Find where the given text appears and provide that cell's center as (x, y) coordinate. 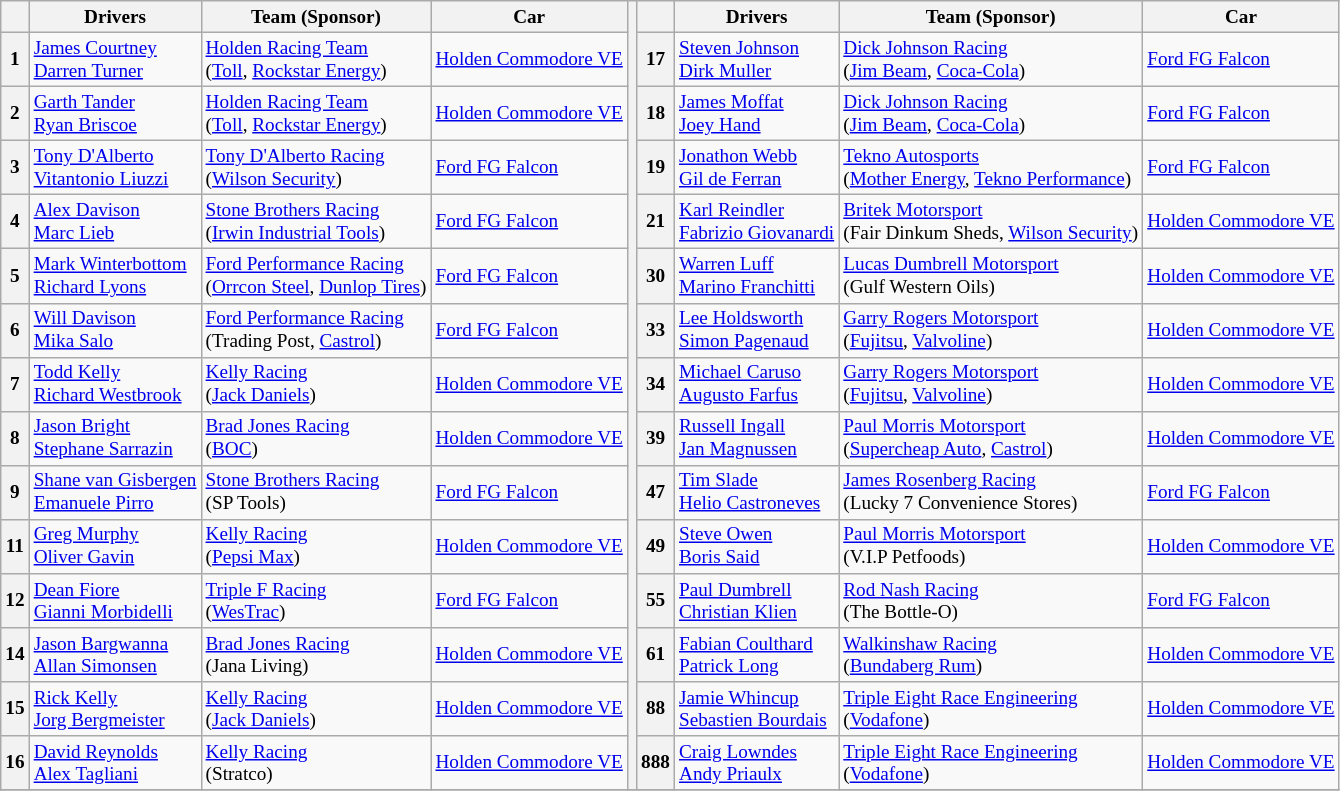
47 (656, 492)
Walkinshaw Racing(Bundaberg Rum) (991, 655)
Craig Lowndes Andy Priaulx (756, 763)
Rod Nash Racing(The Bottle-O) (991, 601)
Warren Luff Marino Franchitti (756, 276)
Fabian Coulthard Patrick Long (756, 655)
Brad Jones Racing(Jana Living) (316, 655)
12 (15, 601)
Michael Caruso Augusto Farfus (756, 384)
17 (656, 59)
Lucas Dumbrell Motorsport(Gulf Western Oils) (991, 276)
Shane van Gisbergen Emanuele Pirro (115, 492)
11 (15, 546)
55 (656, 601)
Greg Murphy Oliver Gavin (115, 546)
Jason Bargwanna Allan Simonsen (115, 655)
Tony D'Alberto Racing(Wilson Security) (316, 167)
Tekno Autosports(Mother Energy, Tekno Performance) (991, 167)
19 (656, 167)
5 (15, 276)
Tony D'Alberto Vitantonio Liuzzi (115, 167)
Kelly Racing(Stratco) (316, 763)
2 (15, 113)
Steven Johnson Dirk Muller (756, 59)
Russell Ingall Jan Magnussen (756, 438)
Paul Morris Motorsport(Supercheap Auto, Castrol) (991, 438)
Steve Owen Boris Said (756, 546)
Ford Performance Racing(Trading Post, Castrol) (316, 330)
Jonathon Webb Gil de Ferran (756, 167)
Paul Dumbrell Christian Klien (756, 601)
49 (656, 546)
14 (15, 655)
James Moffat Joey Hand (756, 113)
88 (656, 709)
15 (15, 709)
Dean Fiore Gianni Morbidelli (115, 601)
Britek Motorsport(Fair Dinkum Sheds, Wilson Security) (991, 222)
Todd Kelly Richard Westbrook (115, 384)
Paul Morris Motorsport(V.I.P Petfoods) (991, 546)
6 (15, 330)
Rick Kelly Jorg Bergmeister (115, 709)
Kelly Racing(Pepsi Max) (316, 546)
18 (656, 113)
888 (656, 763)
9 (15, 492)
Jamie Whincup Sebastien Bourdais (756, 709)
Stone Brothers Racing(Irwin Industrial Tools) (316, 222)
21 (656, 222)
4 (15, 222)
1 (15, 59)
Will Davison Mika Salo (115, 330)
Triple F Racing(WesTrac) (316, 601)
James Rosenberg Racing(Lucky 7 Convenience Stores) (991, 492)
Alex Davison Marc Lieb (115, 222)
Brad Jones Racing(BOC) (316, 438)
7 (15, 384)
8 (15, 438)
3 (15, 167)
David Reynolds Alex Tagliani (115, 763)
Stone Brothers Racing(SP Tools) (316, 492)
James Courtney Darren Turner (115, 59)
Garth Tander Ryan Briscoe (115, 113)
34 (656, 384)
16 (15, 763)
30 (656, 276)
Ford Performance Racing(Orrcon Steel, Dunlop Tires) (316, 276)
Karl Reindler Fabrizio Giovanardi (756, 222)
Jason Bright Stephane Sarrazin (115, 438)
33 (656, 330)
Tim Slade Helio Castroneves (756, 492)
Mark Winterbottom Richard Lyons (115, 276)
61 (656, 655)
39 (656, 438)
Lee Holdsworth Simon Pagenaud (756, 330)
